Scan for the cell matching the given text and deliver its [x, y] coordinate at center. 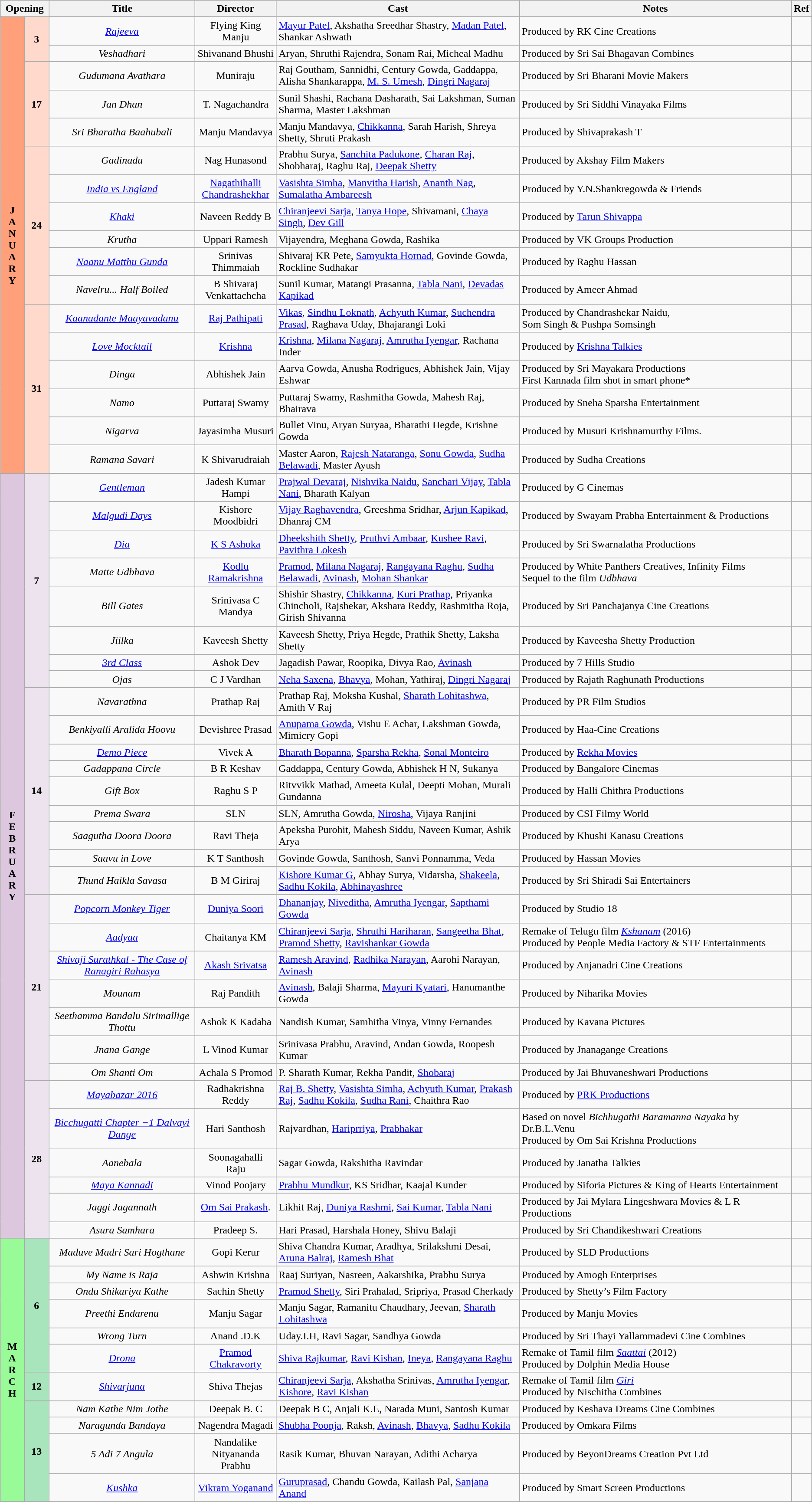
Maduve Madri Sari Hogthane [122, 1252]
Produced by PRK Productions [655, 1094]
Abhishek Jain [236, 375]
Vijayendra, Meghana Gowda, Rashika [398, 239]
Rasik Kumar, Bhuvan Narayan, Adithi Acharya [398, 1453]
Krutha [122, 239]
Hari Prasad, Harshala Honey, Shivu Balaji [398, 1230]
Produced by PR Film Studios [655, 701]
Produced by Sri Shiradi Sai Entertainers [655, 881]
Seethamma Bandalu Sirimallige Thottu [122, 1021]
Benkiyalli Aralida Hoovu [122, 730]
Kaanadante Maayavadanu [122, 318]
Ref [802, 9]
Ondu Shikariya Kathe [122, 1291]
Produced by Kaveesha Shetty Production [655, 640]
Jnana Gange [122, 1050]
Navarathna [122, 701]
Mayur Patel, Akshatha Sreedhar Shastry, Madan Patel, Shankar Ashwath [398, 31]
Produced by Krishna Talkies [655, 346]
Produced by Jnanagange Creations [655, 1050]
Saagutha Doora Doora [122, 836]
Produced by Smart Screen Productions [655, 1487]
Prathap Raj, Moksha Kushal, Sharath Lohitashwa, Amith V Raj [398, 701]
Ritvvikk Mathad, Ameeta Kulal, Deepti Mohan, Murali Gundanna [398, 791]
Produced by RK Cine Creations [655, 31]
Jagadish Pawar, Roopika, Divya Rao, Avinash [398, 662]
Produced by Sri Swarnalatha Productions [655, 544]
6 [36, 1305]
Nandish Kumar, Samhitha Vinya, Vinny Fernandes [398, 1021]
Shivaji Surathkal - The Case of Ranagiri Rahasya [122, 965]
Drona [122, 1358]
Prabhu Mundkur, KS Sridhar, Kaajal Kunder [398, 1185]
Vinod Poojary [236, 1185]
Sagar Gowda, Rakshitha Ravindar [398, 1163]
Demo Piece [122, 752]
Produced by G Cinemas [655, 488]
Love Mocktail [122, 346]
My Name is Raja [122, 1275]
Shiva Rajkumar, Ravi Kishan, Ineya, Rangayana Raghu [398, 1358]
SLN, Amrutha Gowda, Nirosha, Vijaya Ranjini [398, 813]
Avinash, Balaji Sharma, Mayuri Kyatari, Hanumanthe Gowda [398, 994]
Prabhu Surya, Sanchita Padukone, Charan Raj, Shobharaj, Raghu Raj, Deepak Shetty [398, 161]
Bicchugatti Chapter −1 Dalvayi Dange [122, 1128]
T. Nagachandra [236, 104]
Krishna, Milana Nagaraj, Amrutha Iyengar, Rachana Inder [398, 346]
Naragunda Bandaya [122, 1425]
Produced by BeyonDreams Creation Pvt Ltd [655, 1453]
Dhananjay, Niveditha, Amrutha Iyengar, Sapthami Gowda [398, 908]
C J Vardhan [236, 679]
Om Shanti Om [122, 1072]
Produced by Kavana Pictures [655, 1021]
Produced by Rajath Raghunath Productions [655, 679]
Neha Saxena, Bhavya, Mohan, Yathiraj, Dingri Nagaraj [398, 679]
Produced by Bangalore Cinemas [655, 769]
Dia [122, 544]
12 [36, 1387]
Bharath Bopanna, Sparsha Rekha, Sonal Monteiro [398, 752]
Raj Goutham, Sannidhi, Century Gowda, Gaddappa, Alisha Shankarappa, M. S. Umesh, Dingri Nagaraj [398, 75]
Produced by Sri Thayi Yallammadevi Cine Combines [655, 1336]
Chaitanya KM [236, 937]
Hari Santhosh [236, 1128]
Bill Gates [122, 606]
India vs England [122, 188]
Produced by VK Groups Production [655, 239]
Naveen Reddy B [236, 217]
Master Aaron, Rajesh Nataranga, Sonu Gowda, Sudha Belawadi, Master Ayush [398, 459]
Raj B. Shetty, Vasishta Simha, Achyuth Kumar, Prakash Raj, Sadhu Kokila, Sudha Rani, Chaithra Rao [398, 1094]
Produced by Chandrashekar Naidu,Som Singh & Pushpa Somsingh [655, 318]
Nam Kathe Nim Jothe [122, 1409]
SLN [236, 813]
Opening [25, 9]
Nag Hunasond [236, 161]
Sachin Shetty [236, 1291]
Produced by 7 Hills Studio [655, 662]
Jiilka [122, 640]
Sri Bharatha Baahubali [122, 132]
3 [36, 39]
31 [36, 388]
Matte Udbhava [122, 572]
Soonagahalli Raju [236, 1163]
Produced by White Panthers Creatives, Infinity Films Sequel to the film Udbhava [655, 572]
Vivek A [236, 752]
Kodlu Ramakrishna [236, 572]
Duniya Soori [236, 908]
Prema Swara [122, 813]
Apeksha Purohit, Mahesh Siddu, Naveen Kumar, Ashik Arya [398, 836]
Produced by Swayam Prabha Entertainment & Productions [655, 515]
Produced by Siforia Pictures & King of Hearts Entertainment [655, 1185]
Kishore Kumar G, Abhay Surya, Vidarsha, Shakeela, Sadhu Kokila, Abhinayashree [398, 881]
Ramana Savari [122, 459]
Produced by Tarun Shivappa [655, 217]
Vasishta Simha, Manvitha Harish, Ananth Nag, Sumalatha Ambareesh [398, 188]
K Shivarudraiah [236, 459]
K T Santhosh [236, 858]
Wrong Turn [122, 1336]
Gadinadu [122, 161]
B R Keshav [236, 769]
Produced by Sri Bharani Movie Makers [655, 75]
14 [36, 791]
Produced by Sri Sai Bhagavan Combines [655, 53]
Produced by Sri Panchajanya Cine Creations [655, 606]
Muniraju [236, 75]
Produced by Jai Mylara Lingeshwara Movies & L R Productions [655, 1208]
Aadyaa [122, 937]
Ramesh Aravind, Radhika Narayan, Aarohi Narayan, Avinash [398, 965]
Manju Sagar, Ramanitu Chaudhary, Jeevan, Sharath Lohitashwa [398, 1314]
Kushka [122, 1487]
Produced by Rekha Movies [655, 752]
Produced by Shivaprakash T [655, 132]
Produced by Jai Bhuvaneshwari Productions [655, 1072]
Produced by SLD Productions [655, 1252]
Produced by Raghu Hassan [655, 261]
Krishna [236, 346]
Om Sai Prakash. [236, 1208]
Uday.I.H, Ravi Sagar, Sandhya Gowda [398, 1336]
Chiranjeevi Sarja, Shruthi Hariharan, Sangeetha Bhat, Pramod Shetty, Ravishankar Gowda [398, 937]
Gentleman [122, 488]
Vikram Yoganand [236, 1487]
Director [236, 9]
Guruprasad, Chandu Gowda, Kailash Pal, Sanjana Anand [398, 1487]
Title [122, 9]
Preethi Endarenu [122, 1314]
Govinde Gowda, Santhosh, Sanvi Ponnamma, Veda [398, 858]
Naanu Matthu Gunda [122, 261]
Produced by Sudha Creations [655, 459]
Raj Pandith [236, 994]
Produced by Janatha Talkies [655, 1163]
Bullet Vinu, Aryan Suryaa, Bharathi Hegde, Krishne Gowda [398, 431]
Produced by Sneha Sparsha Entertainment [655, 403]
Puttaraj Swamy, Rashmitha Gowda, Mahesh Raj, Bhairava [398, 403]
24 [36, 225]
Produced by Omkara Films [655, 1425]
Dinga [122, 375]
Srinivas Thimmaiah [236, 261]
Rajvardhan, Hariprriya, Prabhakar [398, 1128]
Shivanand Bhushi [236, 53]
Remake of Telugu film Kshanam (2016) Produced by People Media Factory & STF Entertainments [655, 937]
Chiranjeevi Sarja, Akshatha Srinivas, Amrutha Iyengar, Kishore, Ravi Kishan [398, 1387]
Pradeep S. [236, 1230]
Vikas, Sindhu Loknath, Achyuth Kumar, Suchendra Prasad, Raghava Uday, Bhajarangi Loki [398, 318]
Shiva Thejas [236, 1387]
L Vinod Kumar [236, 1050]
JANUARY [12, 245]
Produced by Musuri Krishnamurthy Films. [655, 431]
Anand .D.K [236, 1336]
Deepak B C, Anjali K.E, Narada Muni, Santosh Kumar [398, 1409]
Produced by CSI Filmy World [655, 813]
Produced by Haa-Cine Creations [655, 730]
5 Adi 7 Angula [122, 1453]
Remake of Tamil film Saattai (2012) Produced by Dolphin Media House [655, 1358]
Flying King Manju [236, 31]
Anupama Gowda, Vishu E Achar, Lakshman Gowda, Mimicry Gopi [398, 730]
Ojas [122, 679]
Ashok Dev [236, 662]
Nagathihalli Chandrashekhar [236, 188]
B M Giriraj [236, 881]
Vijay Raghavendra, Greeshma Sridhar, Arjun Kapikad, Dhanraj CM [398, 515]
Nigarva [122, 431]
Manju Sagar [236, 1314]
Produced by Y.N.Shankregowda & Friends [655, 188]
Aanebala [122, 1163]
Shubha Poonja, Raksh, Avinash, Bhavya, Sadhu Kokila [398, 1425]
Malgudi Days [122, 515]
Jaggi Jagannath [122, 1208]
B Shivaraj Venkattachcha [236, 290]
Jan Dhan [122, 104]
Shivarjuna [122, 1387]
Aryan, Shruthi Rajendra, Sonam Rai, Micheal Madhu [398, 53]
Produced by Halli Chithra Productions [655, 791]
Pramod Chakravorty [236, 1358]
3rd Class [122, 662]
Based on novel Bichhugathi Baramanna Nayaka by Dr.B.L.Venu Produced by Om Sai Krishna Productions [655, 1128]
Radhakrishna Reddy [236, 1094]
Dheekshith Shetty, Pruthvi Ambaar, Kushee Ravi, Pavithra Lokesh [398, 544]
Produced by Sri Chandikeshwari Creations [655, 1230]
Kaveesh Shetty, Priya Hegde, Prathik Shetty, Laksha Shetty [398, 640]
Produced by Manju Movies [655, 1314]
Chiranjeevi Sarja, Tanya Hope, Shivamani, Chaya Singh, Dev Gill [398, 217]
Veshadhari [122, 53]
Ashok K Kadaba [236, 1021]
Srinivasa Prabhu, Aravind, Andan Gowda, Roopesh Kumar [398, 1050]
Manju Mandavya, Chikkanna, Sarah Harish, Shreya Shetty, Shruti Prakash [398, 132]
Akash Srivatsa [236, 965]
Produced by Ameer Ahmad [655, 290]
Notes [655, 9]
Produced by Sri Mayakara Productions First Kannada film shot in smart phone* [655, 375]
Uppari Ramesh [236, 239]
Asura Samhara [122, 1230]
Maya Kannadi [122, 1185]
Mounam [122, 994]
K S Ashoka [236, 544]
Produced by Keshava Dreams Cine Combines [655, 1409]
Navelru... Half Boiled [122, 290]
MARCH [12, 1370]
Ashwin Krishna [236, 1275]
Gaddappa, Century Gowda, Abhishek H N, Sukanya [398, 769]
Popcorn Monkey Tiger [122, 908]
Raj Pathipati [236, 318]
Sunil Shashi, Rachana Dasharath, Sai Lakshman, Suman Sharma, Master Lakshman [398, 104]
Pramod, Milana Nagaraj, Rangayana Raghu, Sudha Belawadi, Avinash, Mohan Shankar [398, 572]
Aarva Gowda, Anusha Rodrigues, Abhishek Jain, Vijay Eshwar [398, 375]
Produced by Shetty’s Film Factory [655, 1291]
Remake of Tamil film Giri Produced by Nischitha Combines [655, 1387]
Kaveesh Shetty [236, 640]
Produced by Amogh Enterprises [655, 1275]
Jayasimha Musuri [236, 431]
Saavu in Love [122, 858]
21 [36, 987]
Prathap Raj [236, 701]
Cast [398, 9]
Shishir Shastry, Chikkanna, Kuri Prathap, Priyanka Chincholi, Rajshekar, Akshara Reddy, Rashmitha Roja, Girish Shivanna [398, 606]
Rajeeva [122, 31]
Produced by Hassan Movies [655, 858]
Shivaraj KR Pete, Samyukta Hornad, Govinde Gowda, Rockline Sudhakar [398, 261]
17 [36, 104]
Devishree Prasad [236, 730]
Gadappana Circle [122, 769]
13 [36, 1451]
Namo [122, 403]
Deepak B. C [236, 1409]
28 [36, 1159]
Produced by Khushi Kanasu Creations [655, 836]
Shiva Chandra Kumar, Aradhya, Srilakshmi Desai, Aruna Balraj, Ramesh Bhat [398, 1252]
Produced by Studio 18 [655, 908]
Nagendra Magadi [236, 1425]
Raghu S P [236, 791]
Raaj Suriyan, Nasreen, Aakarshika, Prabhu Surya [398, 1275]
Puttaraj Swamy [236, 403]
Likhit Raj, Duniya Rashmi, Sai Kumar, Tabla Nani [398, 1208]
Pramod Shetty, Siri Prahalad, Sripriya, Prasad Cherkady [398, 1291]
P. Sharath Kumar, Rekha Pandit, Shobaraj [398, 1072]
Mayabazar 2016 [122, 1094]
Produced by Sri Siddhi Vinayaka Films [655, 104]
Khaki [122, 217]
Sunil Kumar, Matangi Prasanna, Tabla Nani, Devadas Kapikad [398, 290]
Achala S Promod [236, 1072]
Srinivasa C Mandya [236, 606]
Gopi Kerur [236, 1252]
Produced by Akshay Film Makers [655, 161]
FEBRUARY [12, 856]
Produced by Niharika Movies [655, 994]
Manju Mandavya [236, 132]
Gudumana Avathara [122, 75]
Produced by Anjanadri Cine Creations [655, 965]
Jadesh Kumar Hampi [236, 488]
Thund Haikla Savasa [122, 881]
Prajwal Devaraj, Nishvika Naidu, Sanchari Vijay, Tabla Nani, Bharath Kalyan [398, 488]
Nandalike Nityananda Prabhu [236, 1453]
Gift Box [122, 791]
Ravi Theja [236, 836]
Kishore Moodbidri [236, 515]
7 [36, 580]
